Return (x, y) of the center of cell containing provided text 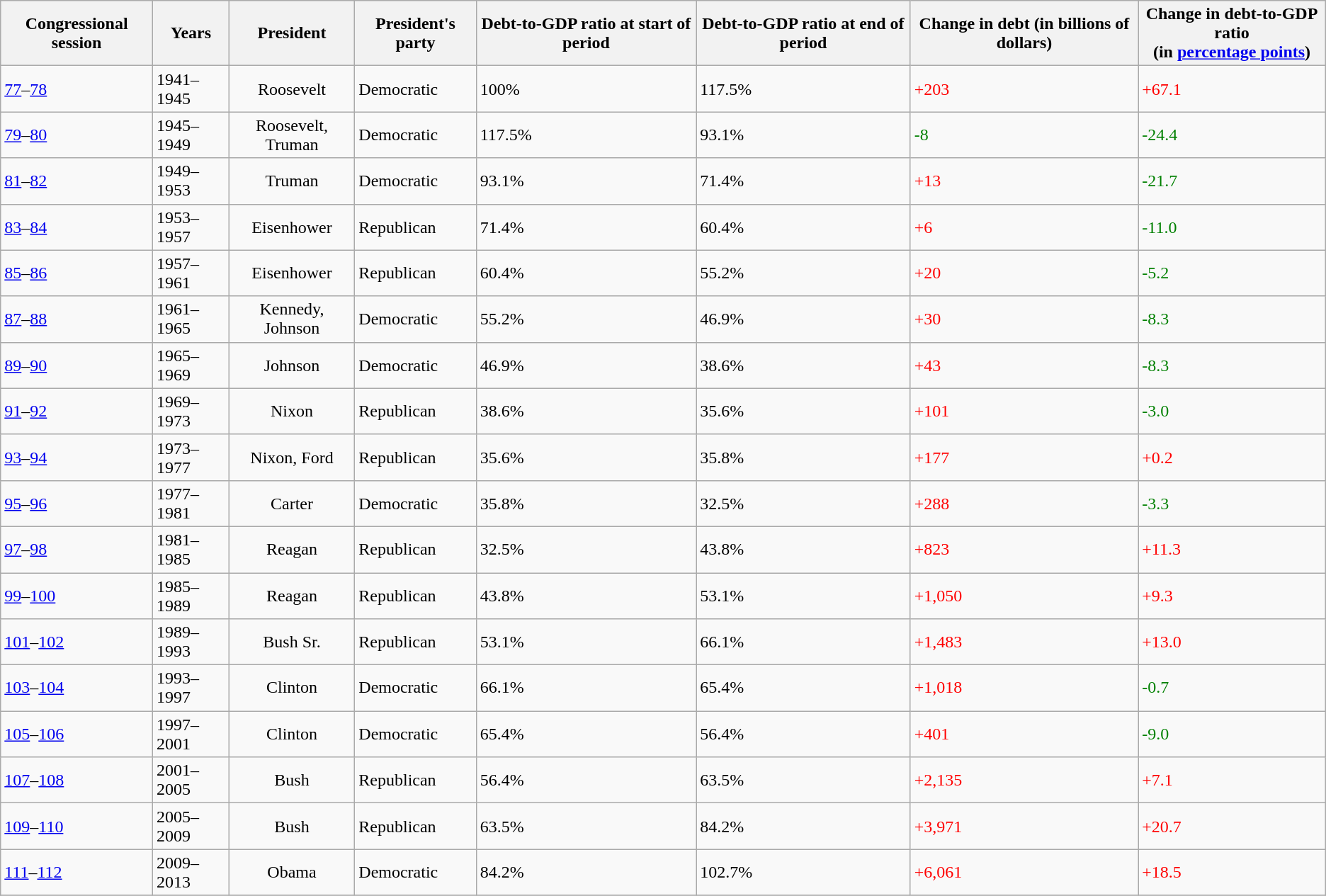
+2,135 (1024, 781)
83–84 (76, 227)
Carter (292, 503)
-8 (1024, 135)
Bush Sr. (292, 642)
+18.5 (1232, 873)
-3.3 (1232, 503)
1949–1953 (191, 181)
+0.2 (1232, 458)
1985–1989 (191, 595)
+401 (1024, 734)
2009–2013 (191, 873)
1969–1973 (191, 411)
109–110 (76, 826)
93–94 (76, 458)
Change in debt-to-GDP ratio (in percentage points) (1232, 33)
+288 (1024, 503)
77–78 (76, 89)
79–80 (76, 135)
-0.7 (1232, 688)
1997–2001 (191, 734)
97–98 (76, 550)
+1,050 (1024, 595)
-21.7 (1232, 181)
1941–1945 (191, 89)
Obama (292, 873)
Debt-to-GDP ratio at end of period (803, 33)
1965–1969 (191, 365)
105–106 (76, 734)
+13 (1024, 181)
+30 (1024, 319)
-3.0 (1232, 411)
1945–1949 (191, 135)
111–112 (76, 873)
+20.7 (1232, 826)
1993–1997 (191, 688)
President's party (415, 33)
+7.1 (1232, 781)
1977–1981 (191, 503)
99–100 (76, 595)
91–92 (76, 411)
+6 (1024, 227)
-5.2 (1232, 273)
100% (586, 89)
Change in debt (in billions of dollars) (1024, 33)
Johnson (292, 365)
+43 (1024, 365)
1981–1985 (191, 550)
81–82 (76, 181)
1957–1961 (191, 273)
87–88 (76, 319)
102.7% (803, 873)
+1,018 (1024, 688)
President (292, 33)
1973–1977 (191, 458)
103–104 (76, 688)
-9.0 (1232, 734)
+101 (1024, 411)
Debt-to-GDP ratio at start of period (586, 33)
+177 (1024, 458)
Nixon, Ford (292, 458)
+1,483 (1024, 642)
Years (191, 33)
Congressional session (76, 33)
95–96 (76, 503)
+823 (1024, 550)
1989–1993 (191, 642)
107–108 (76, 781)
-11.0 (1232, 227)
+3,971 (1024, 826)
Roosevelt (292, 89)
Kennedy, Johnson (292, 319)
+13.0 (1232, 642)
+11.3 (1232, 550)
1961–1965 (191, 319)
+9.3 (1232, 595)
Roosevelt, Truman (292, 135)
1953–1957 (191, 227)
2005–2009 (191, 826)
+20 (1024, 273)
Truman (292, 181)
+67.1 (1232, 89)
+6,061 (1024, 873)
85–86 (76, 273)
2001–2005 (191, 781)
+203 (1024, 89)
-24.4 (1232, 135)
Nixon (292, 411)
101–102 (76, 642)
89–90 (76, 365)
